For the text-containing cell, return its midpoint in (X, Y) coordinate format. 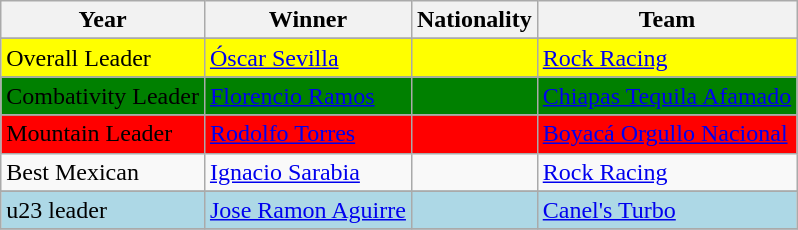
Florencio Ramos (308, 96)
Chiapas Tequila Afamado (667, 96)
Year (103, 20)
Best Mexican (103, 172)
Boyacá Orgullo Nacional (667, 134)
Overall Leader (103, 58)
Rodolfo Torres (308, 134)
Combativity Leader (103, 96)
Canel's Turbo (667, 210)
u23 leader (103, 210)
Nationality (474, 20)
Team (667, 20)
Mountain Leader (103, 134)
Jose Ramon Aguirre (308, 210)
Winner (308, 20)
Ignacio Sarabia (308, 172)
Óscar Sevilla (308, 58)
